Find where the given text appears and provide that cell's center as (X, Y) coordinate. 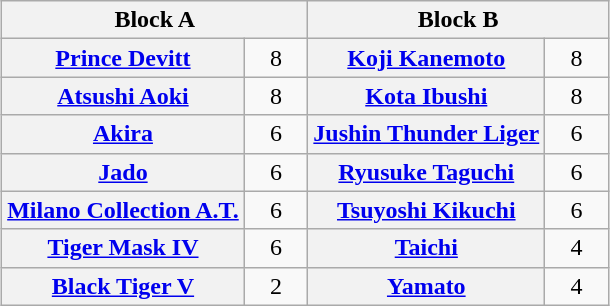
Ryusuke Taguchi (426, 172)
Block B (458, 20)
Kota Ibushi (426, 96)
Milano Collection A.T. (124, 210)
Taichi (426, 248)
2 (276, 286)
Jado (124, 172)
Black Tiger V (124, 286)
Prince Devitt (124, 58)
Akira (124, 134)
Tiger Mask IV (124, 248)
Block A (155, 20)
Koji Kanemoto (426, 58)
Jushin Thunder Liger (426, 134)
Yamato (426, 286)
Tsuyoshi Kikuchi (426, 210)
Atsushi Aoki (124, 96)
